Identify which cell holds the provided text, then report its (x, y) central coordinate. 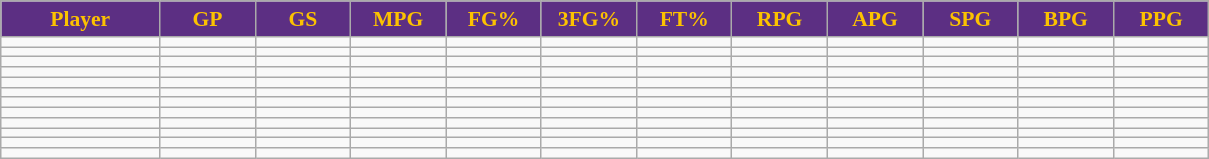
FG% (494, 19)
PPG (1161, 19)
MPG (398, 19)
APG (874, 19)
GS (302, 19)
RPG (780, 19)
BPG (1066, 19)
Player (80, 19)
3FG% (588, 19)
GP (208, 19)
SPG (970, 19)
FT% (684, 19)
